Output the (X, Y) coordinate of the center of the cell containing the given text.  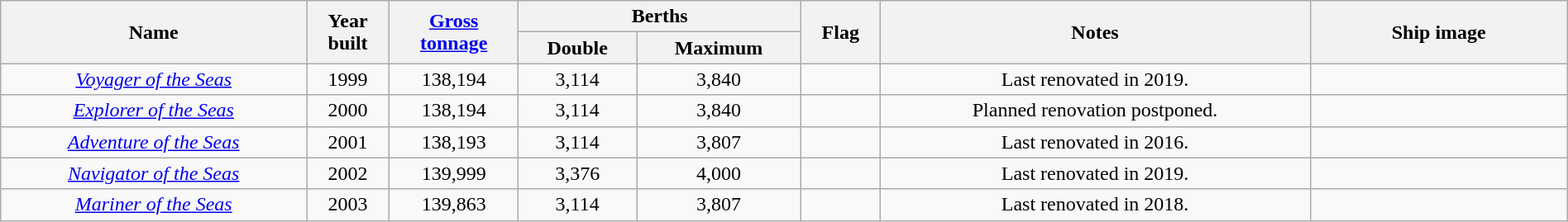
2003 (348, 205)
Ship image (1439, 32)
Double (577, 48)
Planned renovation postponed. (1095, 111)
139,863 (454, 205)
2002 (348, 173)
Flag (840, 32)
Berths (660, 17)
2000 (348, 111)
Maximum (719, 48)
Name (154, 32)
Explorer of the Seas (154, 111)
138,193 (454, 142)
Last renovated in 2018. (1095, 205)
4,000 (719, 173)
Yearbuilt (348, 32)
2001 (348, 142)
Adventure of the Seas (154, 142)
Notes (1095, 32)
Navigator of the Seas (154, 173)
3,376 (577, 173)
1999 (348, 79)
139,999 (454, 173)
Last renovated in 2016. (1095, 142)
Mariner of the Seas (154, 205)
Grosstonnage (454, 32)
Voyager of the Seas (154, 79)
